Locate the cell with the specified text and output its [X, Y] center coordinate. 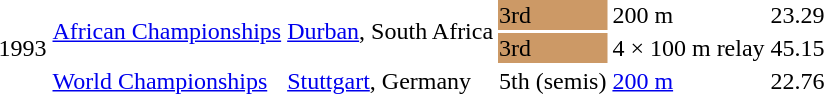
African Championships [167, 32]
200 m [688, 15]
Durban, South Africa [390, 32]
4 × 100 m relay [688, 48]
